Detect which cell encompasses the target text, then output its [X, Y] center coordinate. 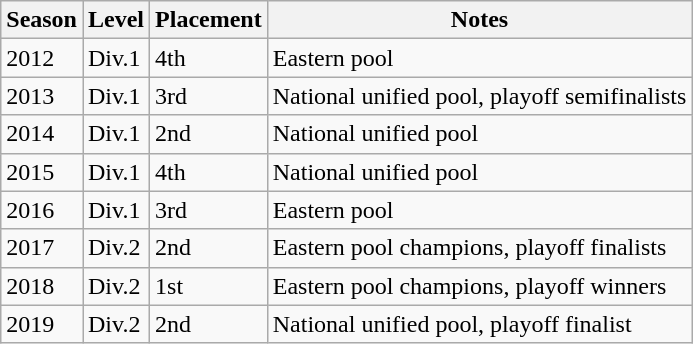
Eastern pool champions, playoff finalists [480, 248]
Notes [480, 20]
2013 [42, 96]
2015 [42, 172]
2014 [42, 134]
2018 [42, 286]
2019 [42, 324]
Level [116, 20]
Placement [209, 20]
Season [42, 20]
National unified pool, playoff semifinalists [480, 96]
National unified pool, playoff finalist [480, 324]
2012 [42, 58]
2017 [42, 248]
2016 [42, 210]
1st [209, 286]
Eastern pool champions, playoff winners [480, 286]
